Find where the given text appears and provide that cell's center as [X, Y] coordinate. 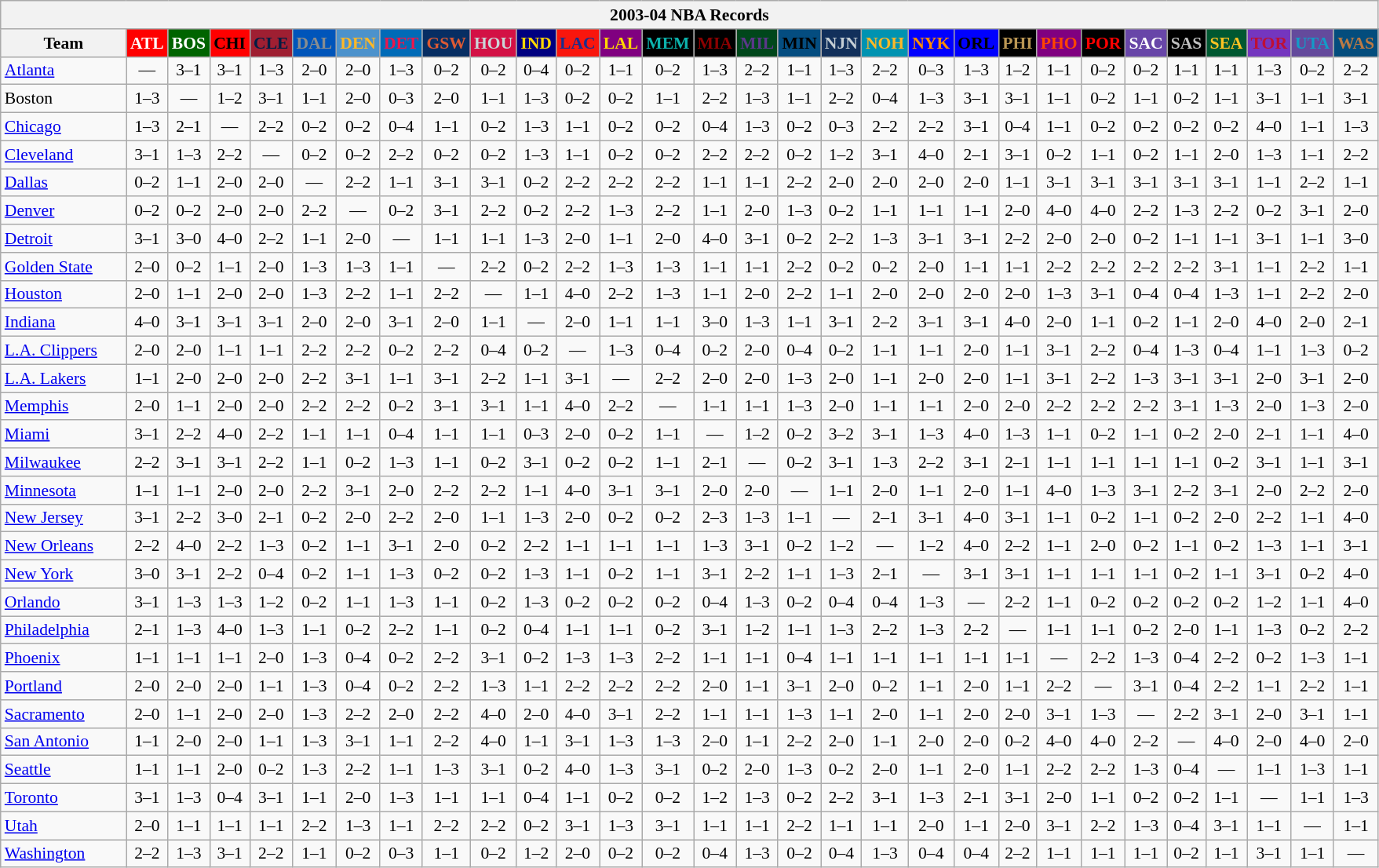
Washington [64, 854]
Orlando [64, 602]
Portland [64, 686]
LAC [578, 43]
PHO [1060, 43]
SEA [1226, 43]
Houston [64, 294]
MIA [715, 43]
POR [1104, 43]
DEN [358, 43]
Indiana [64, 323]
PHI [1017, 43]
Team [64, 43]
Chicago [64, 127]
NOH [885, 43]
UTA [1312, 43]
Phoenix [64, 658]
Seattle [64, 770]
San Antonio [64, 742]
L.A. Clippers [64, 351]
DAL [315, 43]
MEM [667, 43]
NJN [841, 43]
GSW [446, 43]
Dallas [64, 183]
Golden State [64, 267]
Memphis [64, 407]
Milwaukee [64, 462]
NYK [931, 43]
Minnesota [64, 491]
Toronto [64, 798]
IND [536, 43]
ORL [976, 43]
Atlanta [64, 71]
Philadelphia [64, 630]
New Orleans [64, 546]
LAL [622, 43]
HOU [493, 43]
L.A. Lakers [64, 378]
MIL [757, 43]
Miami [64, 435]
DET [402, 43]
ATL [148, 43]
Denver [64, 211]
TOR [1270, 43]
Utah [64, 826]
SAS [1187, 43]
CLE [272, 43]
WAS [1356, 43]
BOS [188, 43]
SAC [1146, 43]
2–3 [715, 518]
New York [64, 574]
New Jersey [64, 518]
Sacramento [64, 714]
2003-04 NBA Records [689, 15]
CHI [229, 43]
Cleveland [64, 155]
3–2 [841, 435]
MIN [799, 43]
Detroit [64, 239]
Boston [64, 99]
